Find where the given text appears and provide that cell's center as (X, Y) coordinate. 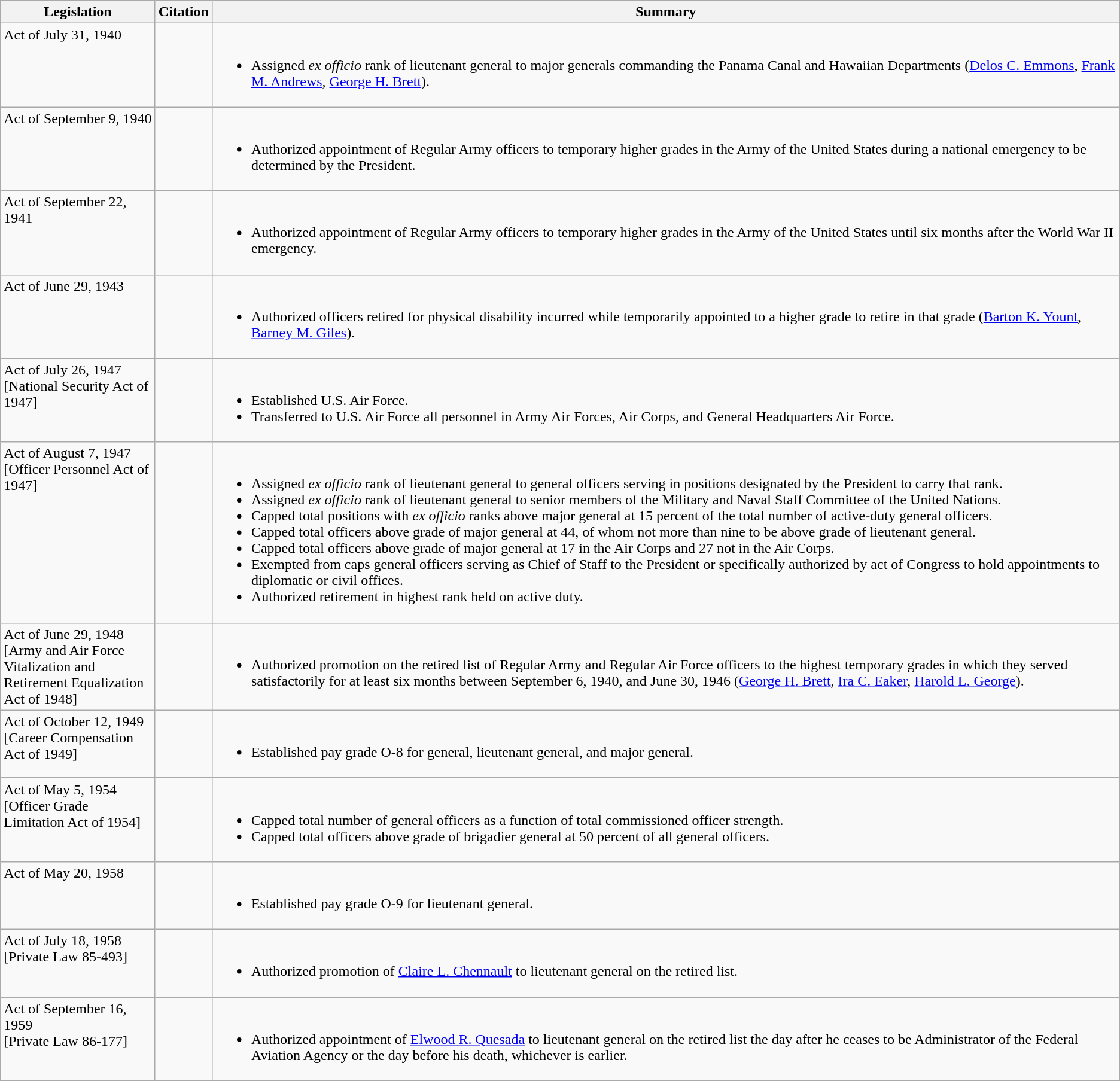
Act of May 20, 1958 (78, 895)
Act of July 26, 1947[National Security Act of 1947] (78, 400)
Act of July 31, 1940 (78, 65)
Act of September 16, 1959[Private Law 86-177] (78, 1039)
Act of September 22, 1941 (78, 233)
Summary (665, 12)
Act of June 29, 1948[Army and Air Force Vitalization and Retirement Equalization Act of 1948] (78, 666)
Act of October 12, 1949[Career Compensation Act of 1949] (78, 744)
Act of September 9, 1940 (78, 149)
Established U.S. Air Force.Transferred to U.S. Air Force all personnel in Army Air Forces, Air Corps, and General Headquarters Air Force. (665, 400)
Act of June 29, 1943 (78, 316)
Act of July 18, 1958[Private Law 85-493] (78, 963)
Citation (183, 12)
Authorized promotion of Claire L. Chennault to lieutenant general on the retired list. (665, 963)
Established pay grade O-9 for lieutenant general. (665, 895)
Legislation (78, 12)
Act of August 7, 1947[Officer Personnel Act of 1947] (78, 532)
Act of May 5, 1954[Officer Grade Limitation Act of 1954] (78, 820)
Established pay grade O-8 for general, lieutenant general, and major general. (665, 744)
